Provide the [x, y] coordinate of the cell's center where the given text is located.  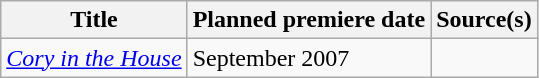
Cory in the House [94, 58]
Source(s) [484, 20]
Title [94, 20]
September 2007 [308, 58]
Planned premiere date [308, 20]
